Return [X, Y] of the center of cell containing provided text 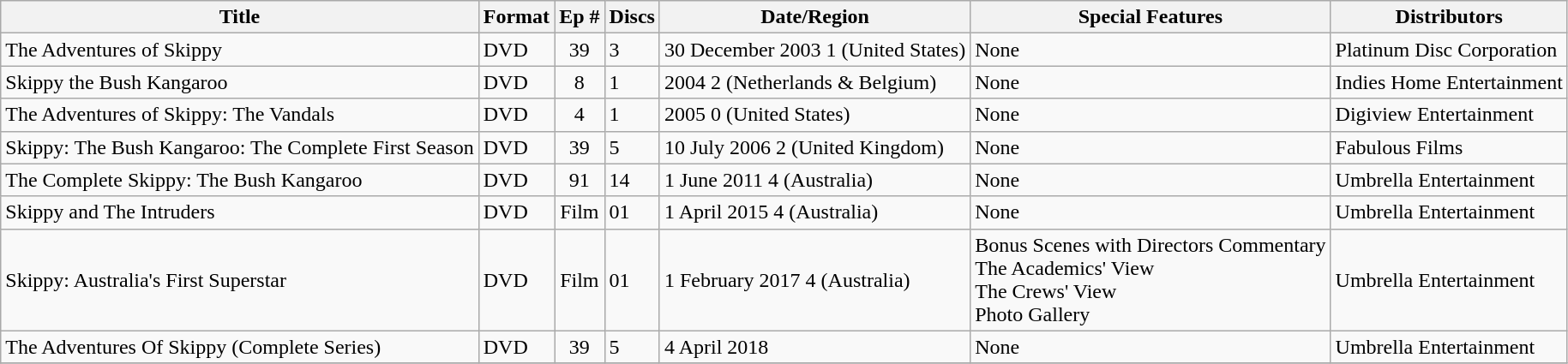
Skippy: Australia's First Superstar [240, 279]
The Adventures of Skippy: The Vandals [240, 115]
Skippy and The Intruders [240, 212]
Ep # [580, 17]
Platinum Disc Corporation [1449, 50]
Date/Region [814, 17]
2004 2 (Netherlands & Belgium) [814, 82]
2005 0 (United States) [814, 115]
Fabulous Films [1449, 147]
The Adventures of Skippy [240, 50]
91 [580, 180]
3 [632, 50]
1 June 2011 4 (Australia) [814, 180]
Format [516, 17]
Discs [632, 17]
Distributors [1449, 17]
10 July 2006 2 (United Kingdom) [814, 147]
Skippy the Bush Kangaroo [240, 82]
4 April 2018 [814, 347]
8 [580, 82]
The Complete Skippy: The Bush Kangaroo [240, 180]
1 April 2015 4 (Australia) [814, 212]
Bonus Scenes with Directors CommentaryThe Academics' ViewThe Crews' ViewPhoto Gallery [1150, 279]
The Adventures Of Skippy (Complete Series) [240, 347]
Indies Home Entertainment [1449, 82]
14 [632, 180]
Special Features [1150, 17]
30 December 2003 1 (United States) [814, 50]
Title [240, 17]
4 [580, 115]
Skippy: The Bush Kangaroo: The Complete First Season [240, 147]
1 February 2017 4 (Australia) [814, 279]
Digiview Entertainment [1449, 115]
